Output the [X, Y] coordinate of the center of the cell containing the given text.  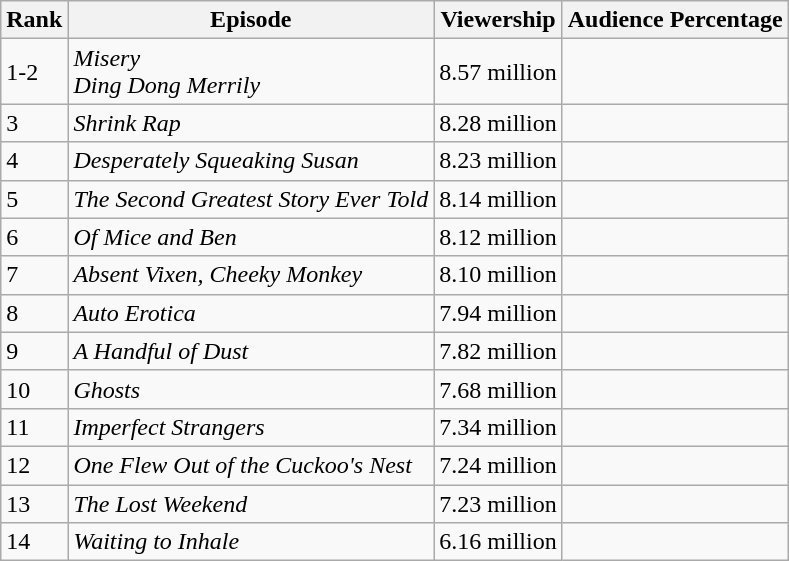
MiseryDing Dong Merrily [251, 72]
7.94 million [498, 313]
8 [34, 313]
8.23 million [498, 161]
10 [34, 389]
Imperfect Strangers [251, 427]
Desperately Squeaking Susan [251, 161]
7.68 million [498, 389]
5 [34, 199]
8.57 million [498, 72]
7.34 million [498, 427]
The Second Greatest Story Ever Told [251, 199]
The Lost Weekend [251, 503]
One Flew Out of the Cuckoo's Nest [251, 465]
6.16 million [498, 542]
Ghosts [251, 389]
11 [34, 427]
13 [34, 503]
1-2 [34, 72]
4 [34, 161]
Audience Percentage [675, 20]
8.12 million [498, 237]
Viewership [498, 20]
3 [34, 123]
A Handful of Dust [251, 351]
12 [34, 465]
8.14 million [498, 199]
7.24 million [498, 465]
Of Mice and Ben [251, 237]
Absent Vixen, Cheeky Monkey [251, 275]
Rank [34, 20]
9 [34, 351]
Episode [251, 20]
Auto Erotica [251, 313]
8.28 million [498, 123]
Shrink Rap [251, 123]
Waiting to Inhale [251, 542]
14 [34, 542]
8.10 million [498, 275]
7.23 million [498, 503]
7 [34, 275]
7.82 million [498, 351]
6 [34, 237]
